From the cell containing the given text, extract its center point as [x, y] coordinate. 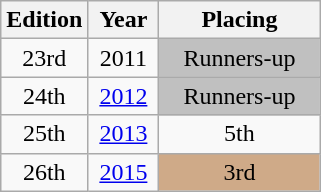
25th [44, 134]
3rd [240, 172]
26th [44, 172]
Year [124, 20]
23rd [44, 58]
2011 [124, 58]
5th [240, 134]
Edition [44, 20]
24th [44, 96]
Placing [240, 20]
2013 [124, 134]
2012 [124, 96]
2015 [124, 172]
